For the text-containing cell, return its midpoint in [x, y] coordinate format. 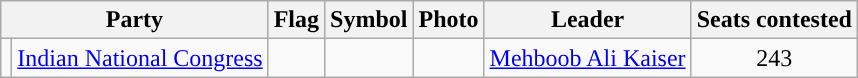
Leader [588, 20]
Seats contested [774, 20]
243 [774, 58]
Party [134, 20]
Flag [296, 20]
Photo [448, 20]
Indian National Congress [140, 58]
Symbol [369, 20]
Mehboob Ali Kaiser [588, 58]
